Identify which cell holds the provided text, then report its (x, y) central coordinate. 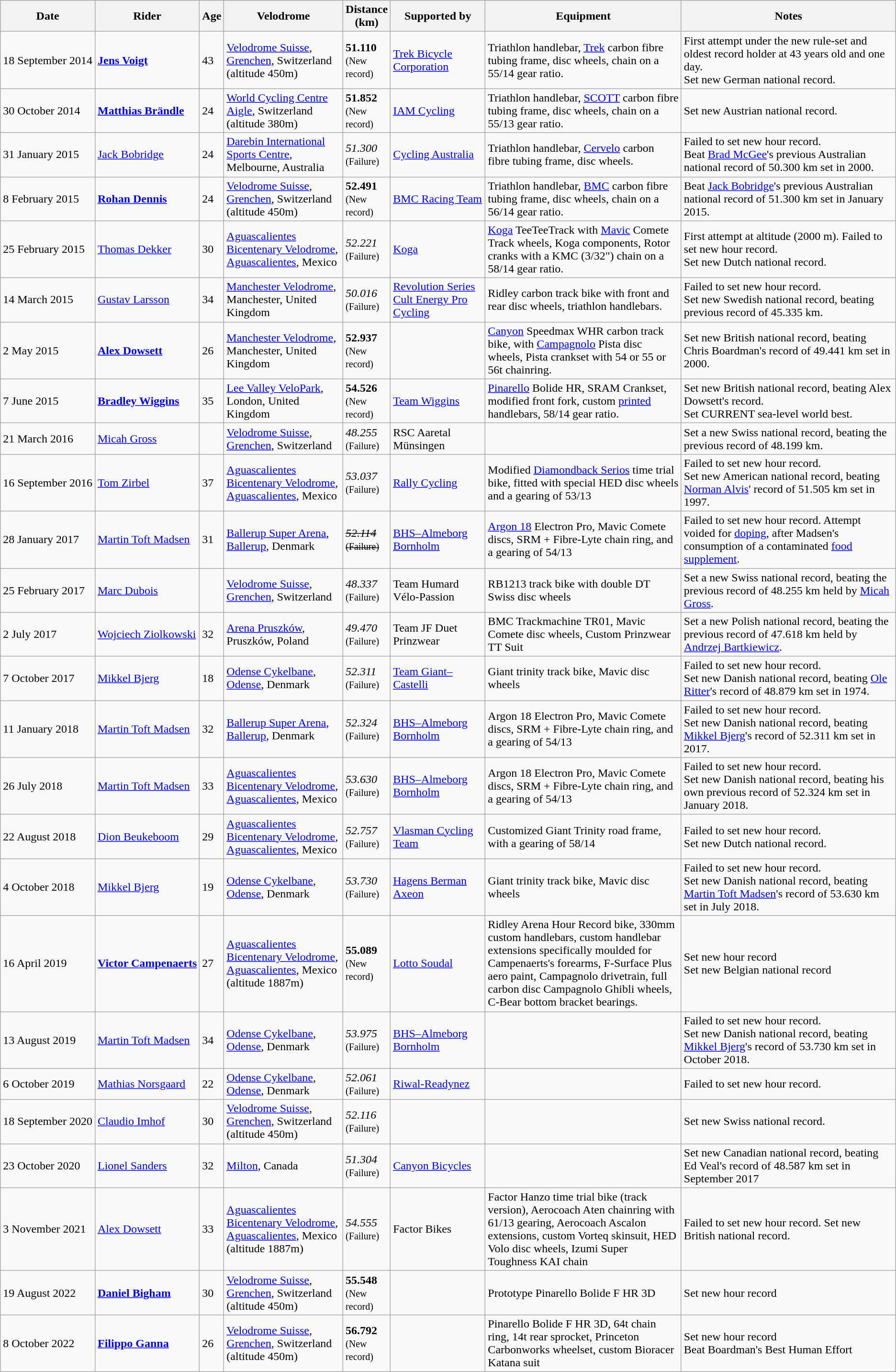
Canyon Bicycles (438, 1166)
Failed to set new hour record. Set new Danish national record, beating Ole Ritter's record of 48.879 km set in 1974. (788, 679)
30 October 2014 (48, 111)
Set a new Swiss national record, beating the previous record of 48.255 km held by Micah Gross. (788, 590)
52.221(Failure) (367, 249)
Arena Pruszków, Pruszków, Poland (283, 635)
Notes (788, 16)
53.630(Failure) (367, 786)
Jack Bobridge (147, 155)
52.324(Failure) (367, 729)
2 May 2015 (48, 351)
Set a new Polish national record, beating the previous record of 47.618 km held by Andrzej Bartkiewicz. (788, 635)
Failed to set new hour record. Set new Dutch national record. (788, 837)
31 January 2015 (48, 155)
16 September 2016 (48, 483)
Set new hour record (788, 1293)
27 (212, 964)
52.116(Failure) (367, 1122)
7 October 2017 (48, 679)
53.730(Failure) (367, 887)
RB1213 track bike with double DT Swiss disc wheels (583, 590)
54.555(Failure) (367, 1229)
Thomas Dekker (147, 249)
Mathias Norsgaard (147, 1084)
Hagens Berman Axeon (438, 887)
13 August 2019 (48, 1040)
Koga (438, 249)
Vlasman Cycling Team (438, 837)
11 January 2018 (48, 729)
Customized Giant Trinity road frame, with a gearing of 58/14 (583, 837)
Milton, Canada (283, 1166)
Dion Beukeboom (147, 837)
52.491(New record) (367, 199)
22 (212, 1084)
Jens Voigt (147, 60)
Prototype Pinarello Bolide F HR 3D (583, 1293)
Failed to set new hour record. Beat Brad McGee's previous Australian national record of 50.300 km set in 2000. (788, 155)
49.470 (Failure) (367, 635)
Age (212, 16)
Date (48, 16)
31 (212, 539)
21 March 2016 (48, 439)
World Cycling Centre Aigle, Switzerland (altitude 380m) (283, 111)
Set new Austrian national record. (788, 111)
Lee Valley VeloPark, London, United Kingdom (283, 401)
Rohan Dennis (147, 199)
23 October 2020 (48, 1166)
48.255(Failure) (367, 439)
43 (212, 60)
Pinarello Bolide HR, SRAM Crankset, modified front fork, custom printed handlebars, 58/14 gear ratio. (583, 401)
Set new Canadian national record, beating Ed Veal's record of 48.587 km set in September 2017 (788, 1166)
Tom Zirbel (147, 483)
Gustav Larsson (147, 300)
Daniel Bigham (147, 1293)
37 (212, 483)
Failed to set new hour record. Set new American national record, beating Norman Alvis' record of 51.505 km set in 1997. (788, 483)
Micah Gross (147, 439)
Pinarello Bolide F HR 3D, 64t chain ring, 14t rear sprocket, Princeton Carbonworks wheelset, custom Bioracer Katana suit (583, 1343)
Beat Jack Bobridge's previous Australian national record of 51.300 km set in January 2015. (788, 199)
3 November 2021 (48, 1229)
Factor Bikes (438, 1229)
52.757(Failure) (367, 837)
25 February 2017 (48, 590)
Failed to set new hour record. Set new Danish national record, beating Mikkel Bjerg's record of 52.311 km set in 2017. (788, 729)
Modified Diamondback Serios time trial bike, fitted with special HED disc wheels and a gearing of 53/13 (583, 483)
First attempt at altitude (2000 m). Failed to set new hour record. Set new Dutch national record. (788, 249)
First attempt under the new rule-set and oldest record holder at 43 years old and one day. Set new German national record. (788, 60)
Victor Campenaerts (147, 964)
Canyon Speedmax WHR carbon track bike, with Campagnolo Pista disc wheels, Pista crankset with 54 or 55 or 56t chainring. (583, 351)
Revolution Series Cult Energy Pro Cycling (438, 300)
51.110 (New record) (367, 60)
Bradley Wiggins (147, 401)
Cycling Australia (438, 155)
Trek Bicycle Corporation (438, 60)
Rally Cycling (438, 483)
Failed to set new hour record. Set new British national record. (788, 1229)
28 January 2017 (48, 539)
Failed to set new hour record. Attempt voided for doping, after Madsen's consumption of a contaminated food supplement. (788, 539)
Lionel Sanders (147, 1166)
53.037(Failure) (367, 483)
Failed to set new hour record. (788, 1084)
52.311(Failure) (367, 679)
Set new Swiss national record. (788, 1122)
Team Humard Vélo-Passion (438, 590)
BMC Racing Team (438, 199)
55.548(New record) (367, 1293)
51.300(Failure) (367, 155)
Filippo Ganna (147, 1343)
25 February 2015 (48, 249)
IAM Cycling (438, 111)
Koga TeeTeeTrack with Mavic Comete Track wheels, Koga components, Rotor cranks with a KMC (3/32") chain on a 58/14 gear ratio. (583, 249)
Claudio Imhof (147, 1122)
Team JF Duet Prinzwear (438, 635)
BMC Trackmachine TR01, Mavic Comete disc wheels, Custom Prinzwear TT Suit (583, 635)
Wojciech Ziolkowski (147, 635)
Set new hour recordBeat Boardman's Best Human Effort (788, 1343)
Set new British national record, beating Alex Dowsett's record.Set CURRENT sea-level world best. (788, 401)
Marc Dubois (147, 590)
52.114(Failure) (367, 539)
Supported by (438, 16)
54.526(New record) (367, 401)
51.852(New record) (367, 111)
Failed to set new hour record. Set new Swedish national record, beating previous record of 45.335 km. (788, 300)
52.061(Failure) (367, 1084)
Matthias Brändle (147, 111)
19 (212, 887)
Distance (km) (367, 16)
Triathlon handlebar, SCOTT carbon fibre tubing frame, disc wheels, chain on a 55/13 gear ratio. (583, 111)
2 July 2017 (48, 635)
35 (212, 401)
Equipment (583, 16)
Rider (147, 16)
Triathlon handlebar, BMC carbon fibre tubing frame, disc wheels, chain on a 56/14 gear ratio. (583, 199)
Lotto Soudal (438, 964)
18 September 2014 (48, 60)
8 February 2015 (48, 199)
56.792(New record) (367, 1343)
Failed to set new hour record. Set new Danish national record, beating Martin Toft Madsen's record of 53.630 km set in July 2018. (788, 887)
51.304(Failure) (367, 1166)
Set a new Swiss national record, beating the previous record of 48.199 km. (788, 439)
50.016(Failure) (367, 300)
Failed to set new hour record. Set new Danish national record, beating Mikkel Bjerg's record of 53.730 km set in October 2018. (788, 1040)
53.975(Failure) (367, 1040)
18 September 2020 (48, 1122)
19 August 2022 (48, 1293)
6 October 2019 (48, 1084)
Set new hour record Set new Belgian national record (788, 964)
Triathlon handlebar, Cervelo carbon fibre tubing frame, disc wheels. (583, 155)
16 April 2019 (48, 964)
Failed to set new hour record. Set new Danish national record, beating his own previous record of 52.324 km set in January 2018. (788, 786)
Team Giant–Castelli (438, 679)
Darebin International Sports Centre, Melbourne, Australia (283, 155)
Velodrome (283, 16)
52.937(New record) (367, 351)
4 October 2018 (48, 887)
Triathlon handlebar, Trek carbon fibre tubing frame, disc wheels, chain on a 55/14 gear ratio. (583, 60)
14 March 2015 (48, 300)
Set new British national record, beating Chris Boardman's record of 49.441 km set in 2000. (788, 351)
8 October 2022 (48, 1343)
55.089(New record) (367, 964)
18 (212, 679)
Team Wiggins (438, 401)
Ridley carbon track bike with front and rear disc wheels, triathlon handlebars. (583, 300)
RSC Aaretal Münsingen (438, 439)
22 August 2018 (48, 837)
Riwal-Readynez (438, 1084)
7 June 2015 (48, 401)
26 July 2018 (48, 786)
48.337(Failure) (367, 590)
29 (212, 837)
